Detect which cell encompasses the target text, then output its (X, Y) center coordinate. 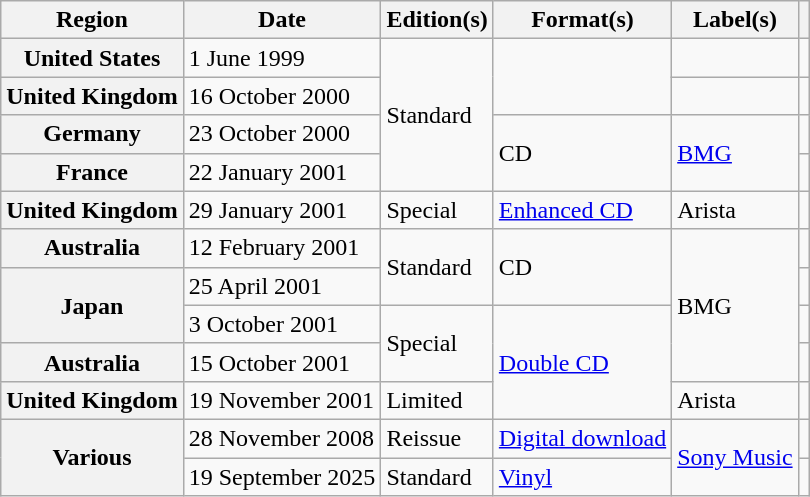
22 January 2001 (282, 172)
Edition(s) (437, 20)
3 October 2001 (282, 324)
Japan (92, 305)
Limited (437, 400)
Digital download (582, 438)
15 October 2001 (282, 362)
Reissue (437, 438)
Vinyl (582, 477)
Region (92, 20)
23 October 2000 (282, 134)
12 February 2001 (282, 248)
Label(s) (735, 20)
Various (92, 457)
1 June 1999 (282, 58)
Sony Music (735, 457)
Double CD (582, 362)
Date (282, 20)
Germany (92, 134)
Enhanced CD (582, 210)
19 November 2001 (282, 400)
29 January 2001 (282, 210)
19 September 2025 (282, 477)
28 November 2008 (282, 438)
United States (92, 58)
25 April 2001 (282, 286)
Format(s) (582, 20)
16 October 2000 (282, 96)
France (92, 172)
